Scan for the cell matching the given text and deliver its (X, Y) coordinate at center. 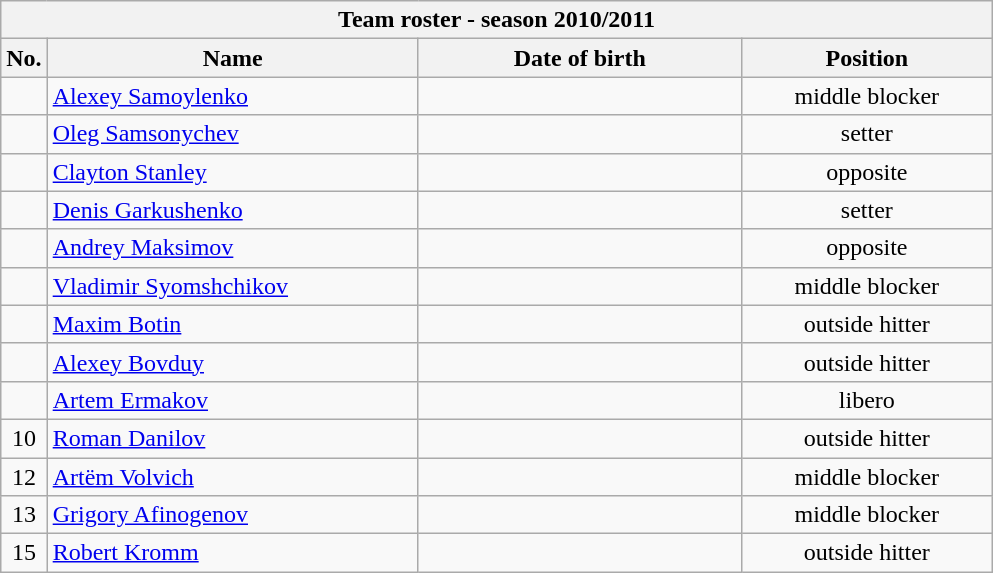
Alexey Samoylenko (232, 96)
13 (24, 515)
Artem Ermakov (232, 400)
Date of birth (580, 58)
Position (866, 58)
10 (24, 438)
Oleg Samsonychev (232, 134)
Grigory Afinogenov (232, 515)
libero (866, 400)
Roman Danilov (232, 438)
Vladimir Syomshchikov (232, 286)
Alexey Bovduy (232, 362)
Name (232, 58)
Team roster - season 2010/2011 (497, 20)
No. (24, 58)
Clayton Stanley (232, 172)
Artëm Volvich (232, 477)
Andrey Maksimov (232, 248)
12 (24, 477)
Robert Kromm (232, 553)
Denis Garkushenko (232, 210)
Maxim Botin (232, 324)
15 (24, 553)
